Output the [x, y] coordinate of the center of the cell containing the given text.  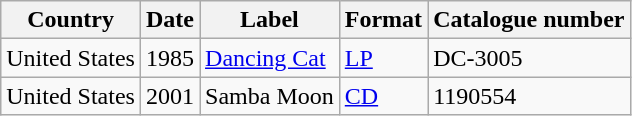
Date [170, 20]
Samba Moon [270, 96]
LP [383, 58]
1190554 [529, 96]
Country [71, 20]
Catalogue number [529, 20]
1985 [170, 58]
CD [383, 96]
Dancing Cat [270, 58]
2001 [170, 96]
Label [270, 20]
Format [383, 20]
DC-3005 [529, 58]
